Extract the [x, y] coordinate from the center of the cell holding the provided text.  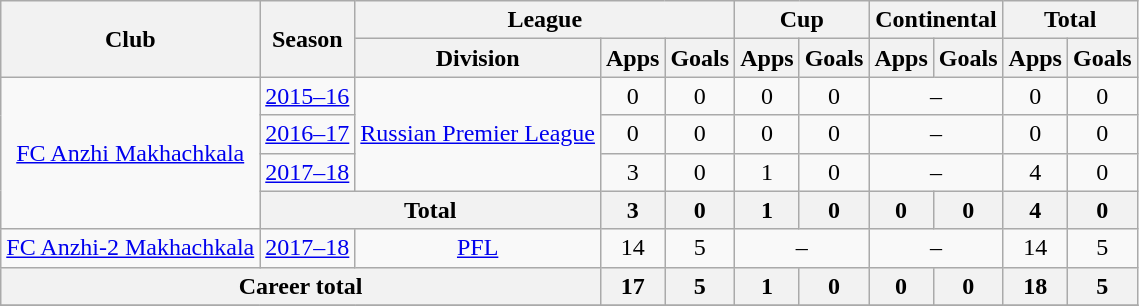
2016–17 [308, 134]
Club [130, 39]
Season [308, 39]
League [545, 20]
Career total [301, 286]
2015–16 [308, 96]
Cup [802, 20]
FC Anzhi Makhachkala [130, 153]
18 [1035, 286]
Continental [936, 20]
Russian Premier League [478, 134]
17 [632, 286]
Division [478, 58]
PFL [478, 248]
FC Anzhi-2 Makhachkala [130, 248]
